From the cell containing the given text, extract its center point as (x, y) coordinate. 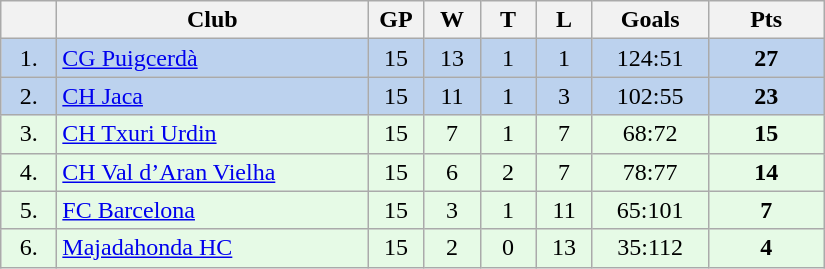
W (452, 20)
6. (29, 248)
L (564, 20)
GP (396, 20)
2. (29, 96)
14 (766, 172)
CH Jaca (212, 96)
CH Val d’Aran Vielha (212, 172)
102:55 (650, 96)
6 (452, 172)
CH Txuri Urdin (212, 134)
Majadahonda HC (212, 248)
23 (766, 96)
3. (29, 134)
Club (212, 20)
0 (508, 248)
Pts (766, 20)
4 (766, 248)
Goals (650, 20)
1. (29, 58)
FC Barcelona (212, 210)
27 (766, 58)
4. (29, 172)
5. (29, 210)
78:77 (650, 172)
65:101 (650, 210)
35:112 (650, 248)
124:51 (650, 58)
T (508, 20)
CG Puigcerdà (212, 58)
68:72 (650, 134)
